Search for the cell housing the specified text and yield its [X, Y] center coordinate. 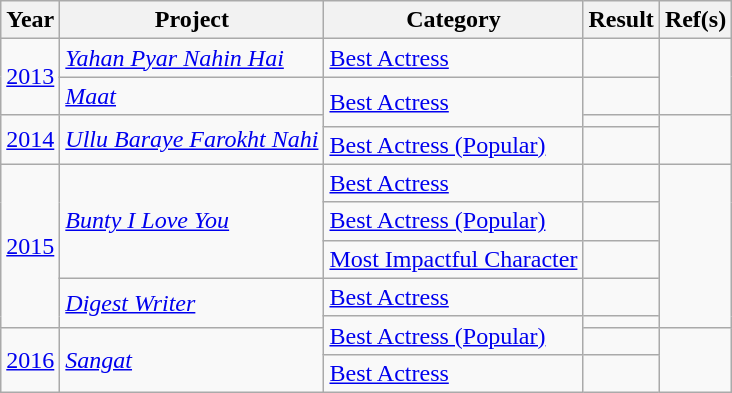
Project [192, 20]
2016 [30, 360]
Bunty I Love You [192, 221]
Category [454, 20]
Ullu Baraye Farokht Nahi [192, 140]
2013 [30, 77]
2015 [30, 246]
2014 [30, 140]
Ref(s) [695, 20]
Yahan Pyar Nahin Hai [192, 58]
Maat [192, 96]
Year [30, 20]
Sangat [192, 360]
Digest Writer [192, 302]
Most Impactful Character [454, 259]
Result [621, 20]
